Scan for the cell matching the given text and deliver its [x, y] coordinate at center. 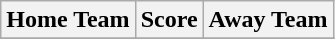
Home Team [68, 20]
Score [169, 20]
Away Team [268, 20]
